From the cell containing the given text, extract its center point as [x, y] coordinate. 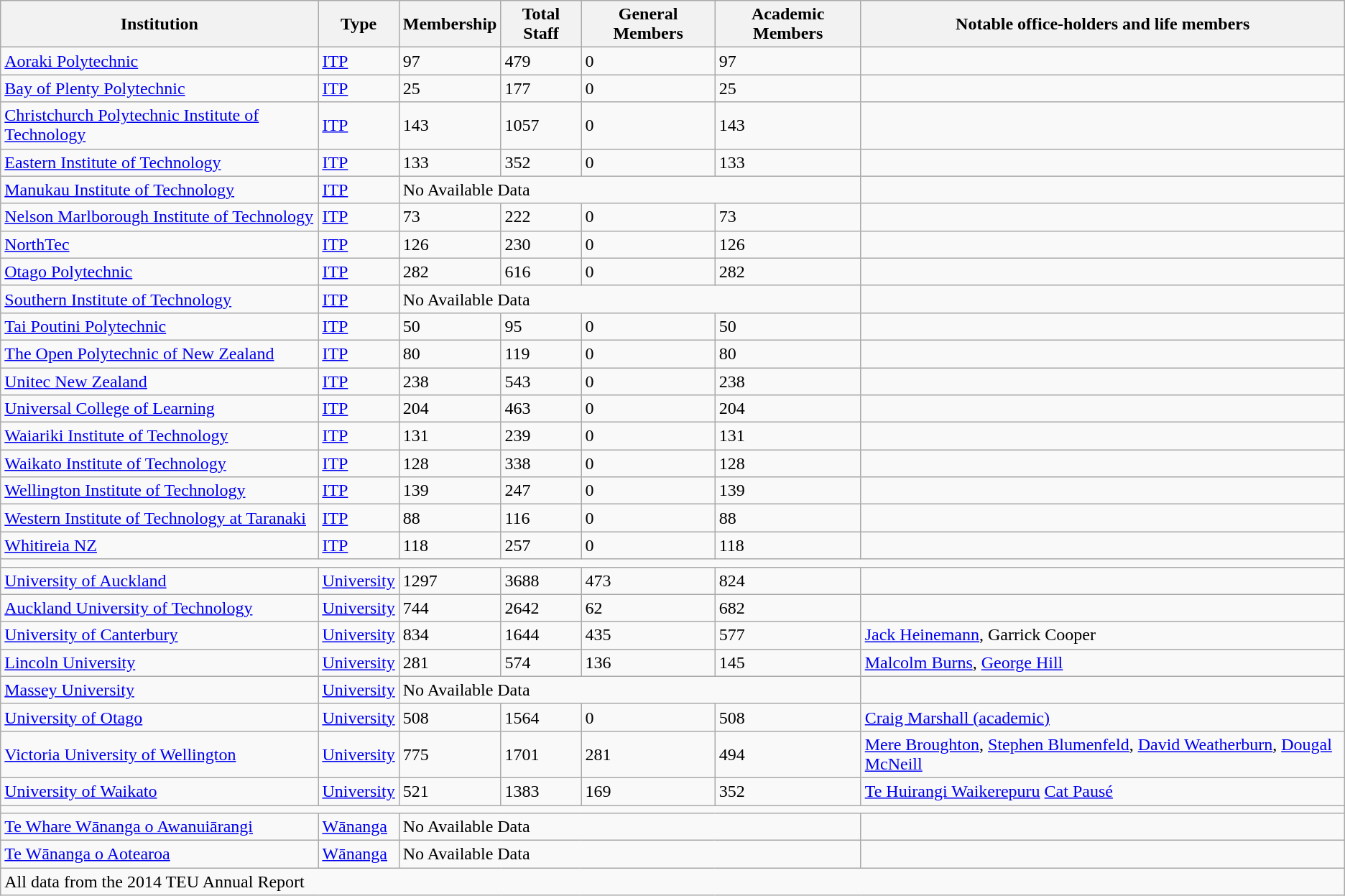
Academic Members [787, 24]
1701 [541, 754]
Eastern Institute of Technology [160, 162]
Tai Poutini Polytechnic [160, 326]
1383 [541, 791]
Lincoln University [160, 662]
463 [541, 409]
682 [787, 608]
Whitireia NZ [160, 545]
239 [541, 436]
Jack Heinemann, Garrick Cooper [1102, 635]
Malcolm Burns, George Hill [1102, 662]
257 [541, 545]
University of Auckland [160, 581]
Craig Marshall (academic) [1102, 717]
The Open Polytechnic of New Zealand [160, 354]
521 [450, 791]
2642 [541, 608]
824 [787, 581]
775 [450, 754]
95 [541, 326]
116 [541, 518]
1564 [541, 717]
Southern Institute of Technology [160, 299]
479 [541, 61]
62 [648, 608]
Membership [450, 24]
574 [541, 662]
Christchurch Polytechnic Institute of Technology [160, 125]
All data from the 2014 TEU Annual Report [672, 882]
1644 [541, 635]
435 [648, 635]
University of Canterbury [160, 635]
Total Staff [541, 24]
Notable office-holders and life members [1102, 24]
Te Wānanga o Aotearoa [160, 854]
744 [450, 608]
577 [787, 635]
Massey University [160, 690]
494 [787, 754]
Universal College of Learning [160, 409]
Nelson Marlborough Institute of Technology [160, 217]
NorthTec [160, 244]
Bay of Plenty Polytechnic [160, 88]
119 [541, 354]
473 [648, 581]
University of Otago [160, 717]
177 [541, 88]
Otago Polytechnic [160, 272]
University of Waikato [160, 791]
834 [450, 635]
3688 [541, 581]
169 [648, 791]
Te Huirangi Waikerepuru Cat Pausé [1102, 791]
Victoria University of Wellington [160, 754]
1297 [450, 581]
Western Institute of Technology at Taranaki [160, 518]
Te Whare Wānanga o Awanuiārangi [160, 827]
General Members [648, 24]
1057 [541, 125]
Manukau Institute of Technology [160, 190]
616 [541, 272]
Institution [160, 24]
145 [787, 662]
Wellington Institute of Technology [160, 491]
Waikato Institute of Technology [160, 463]
Waiariki Institute of Technology [160, 436]
Auckland University of Technology [160, 608]
136 [648, 662]
Aoraki Polytechnic [160, 61]
543 [541, 382]
222 [541, 217]
Type [359, 24]
Mere Broughton, Stephen Blumenfeld, David Weatherburn, Dougal McNeill [1102, 754]
338 [541, 463]
Unitec New Zealand [160, 382]
230 [541, 244]
247 [541, 491]
